Pinpoint the cell where the given text exists, returning its [X, Y] midpoint coordinate. 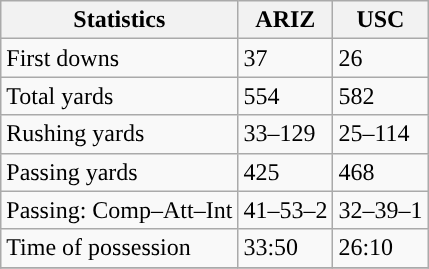
Passing: Comp–Att–Int [120, 210]
37 [286, 58]
425 [286, 172]
ARIZ [286, 20]
Rushing yards [120, 134]
41–53–2 [286, 210]
582 [380, 96]
26:10 [380, 248]
33–129 [286, 134]
25–114 [380, 134]
Statistics [120, 20]
33:50 [286, 248]
Passing yards [120, 172]
26 [380, 58]
Time of possession [120, 248]
First downs [120, 58]
554 [286, 96]
468 [380, 172]
Total yards [120, 96]
USC [380, 20]
32–39–1 [380, 210]
